Extract the [X, Y] coordinate from the center of the cell holding the provided text.  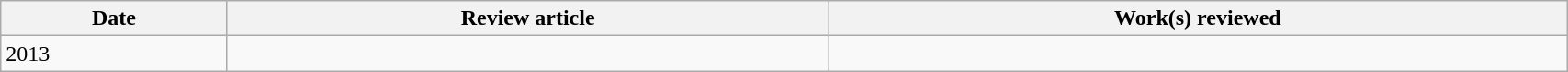
2013 [114, 54]
Review article [527, 18]
Date [114, 18]
Work(s) reviewed [1198, 18]
